For the text-containing cell, return its midpoint in (X, Y) coordinate format. 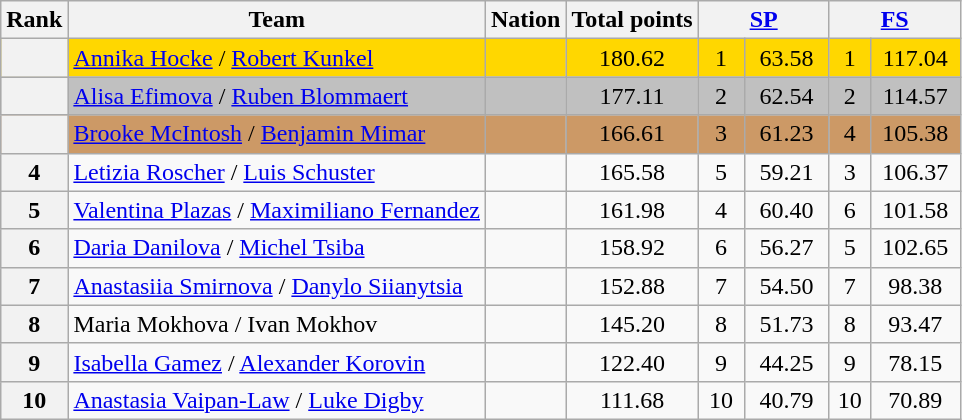
98.38 (915, 286)
60.40 (786, 210)
106.37 (915, 172)
114.57 (915, 96)
102.65 (915, 248)
117.04 (915, 58)
FS (894, 20)
Total points (632, 20)
152.88 (632, 286)
101.58 (915, 210)
SP (764, 20)
40.79 (786, 400)
Isabella Gamez / Alexander Korovin (277, 362)
105.38 (915, 134)
54.50 (786, 286)
93.47 (915, 324)
111.68 (632, 400)
158.92 (632, 248)
Alisa Efimova / Ruben Blommaert (277, 96)
Letizia Roscher / Luis Schuster (277, 172)
51.73 (786, 324)
70.89 (915, 400)
Maria Mokhova / Ivan Mokhov (277, 324)
180.62 (632, 58)
145.20 (632, 324)
166.61 (632, 134)
Annika Hocke / Robert Kunkel (277, 58)
165.58 (632, 172)
56.27 (786, 248)
122.40 (632, 362)
Nation (525, 20)
Brooke McIntosh / Benjamin Mimar (277, 134)
63.58 (786, 58)
78.15 (915, 362)
Anastasia Vaipan-Law / Luke Digby (277, 400)
Rank (34, 20)
177.11 (632, 96)
44.25 (786, 362)
161.98 (632, 210)
59.21 (786, 172)
Team (277, 20)
Anastasiia Smirnova / Danylo Siianytsia (277, 286)
Valentina Plazas / Maximiliano Fernandez (277, 210)
62.54 (786, 96)
61.23 (786, 134)
Daria Danilova / Michel Tsiba (277, 248)
